Identify which cell holds the provided text, then report its [x, y] central coordinate. 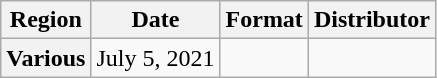
Various [46, 58]
Distributor [372, 20]
Date [156, 20]
July 5, 2021 [156, 58]
Region [46, 20]
Format [264, 20]
